Return (x, y) of the center of cell containing provided text 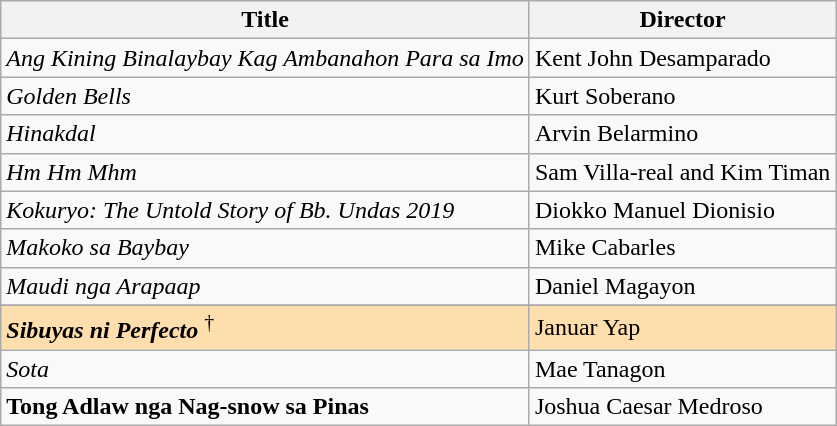
Januar Yap (682, 328)
Joshua Caesar Medroso (682, 407)
Makoko sa Baybay (266, 248)
Title (266, 20)
Ang Kining Binalaybay Kag Ambanahon Para sa Imo (266, 58)
Kent John Desamparado (682, 58)
Kokuryo: The Untold Story of Bb. Undas 2019 (266, 210)
Golden Bells (266, 96)
Sota (266, 369)
Maudi nga Arapaap (266, 286)
Sam Villa-real and Kim Timan (682, 172)
Hm Hm Mhm (266, 172)
Mike Cabarles (682, 248)
Tong Adlaw nga Nag-snow sa Pinas (266, 407)
Kurt Soberano (682, 96)
Diokko Manuel Dionisio (682, 210)
Hinakdal (266, 134)
Arvin Belarmino (682, 134)
Daniel Magayon (682, 286)
Director (682, 20)
Mae Tanagon (682, 369)
Sibuyas ni Perfecto † (266, 328)
